Pinpoint the cell where the given text exists, returning its (x, y) midpoint coordinate. 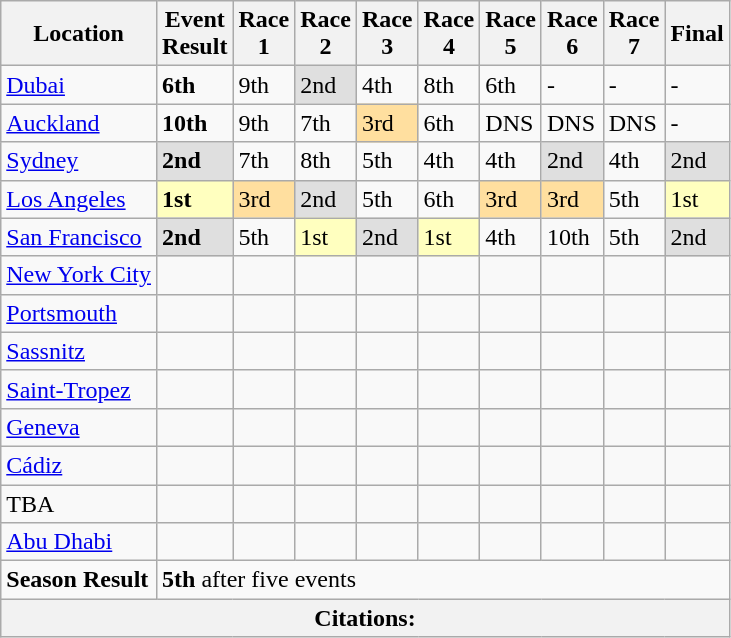
Race4 (449, 34)
5th after five events (444, 580)
Auckland (79, 123)
Final (697, 34)
Race3 (387, 34)
Season Result (79, 580)
Race2 (326, 34)
Location (79, 34)
Portsmouth (79, 313)
TBA (79, 503)
Citations: (366, 618)
Race1 (264, 34)
Race6 (572, 34)
Cádiz (79, 465)
Sydney (79, 161)
Los Angeles (79, 199)
San Francisco (79, 237)
Dubai (79, 85)
Race5 (511, 34)
EventResult (195, 34)
Race7 (634, 34)
New York City (79, 275)
Geneva (79, 427)
Saint-Tropez (79, 389)
Sassnitz (79, 351)
Abu Dhabi (79, 542)
